Capture the cell that displays the provided text and extract its [X, Y] central coordinate. 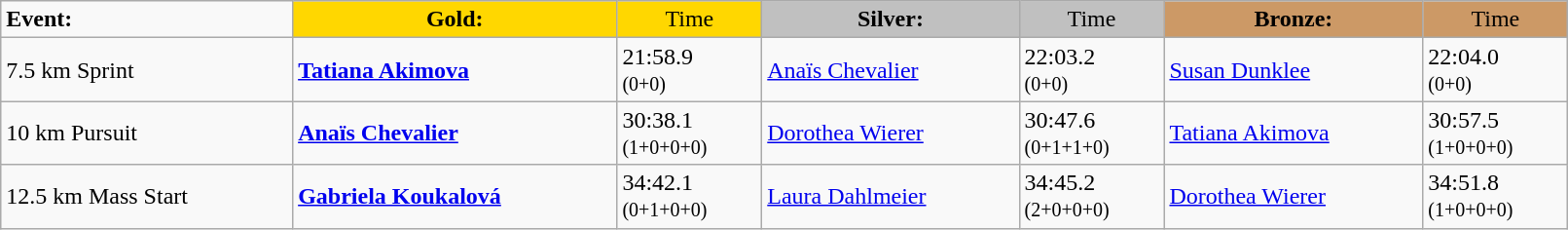
Gabriela Koukalová [456, 197]
30:57.5(1+0+0+0) [1495, 133]
12.5 km Mass Start [147, 197]
30:47.6(0+1+1+0) [1092, 133]
34:42.1(0+1+0+0) [689, 197]
34:45.2(2+0+0+0) [1092, 197]
Gold: [456, 19]
21:58.9(0+0) [689, 70]
30:38.1(1+0+0+0) [689, 133]
22:04.0(0+0) [1495, 70]
Bronze: [1294, 19]
34:51.8(1+0+0+0) [1495, 197]
7.5 km Sprint [147, 70]
22:03.2(0+0) [1092, 70]
Event: [147, 19]
Laura Dahlmeier [891, 197]
Silver: [891, 19]
10 km Pursuit [147, 133]
Susan Dunklee [1294, 70]
